Return the [x, y] coordinate for the center point of the cell that contains the specified text.  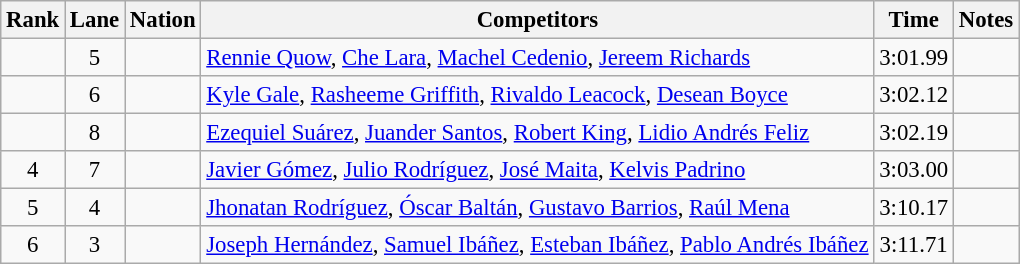
Ezequiel Suárez, Juander Santos, Robert King, Lidio Andrés Feliz [538, 133]
Time [914, 20]
Joseph Hernández, Samuel Ibáñez, Esteban Ibáñez, Pablo Andrés Ibáñez [538, 245]
Javier Gómez, Julio Rodríguez, José Maita, Kelvis Padrino [538, 170]
Nation [163, 20]
Rennie Quow, Che Lara, Machel Cedenio, Jereem Richards [538, 58]
Kyle Gale, Rasheeme Griffith, Rivaldo Leacock, Desean Boyce [538, 95]
3:02.19 [914, 133]
8 [95, 133]
Competitors [538, 20]
3 [95, 245]
7 [95, 170]
3:10.17 [914, 208]
Rank [33, 20]
3:01.99 [914, 58]
Notes [986, 20]
3:11.71 [914, 245]
3:02.12 [914, 95]
3:03.00 [914, 170]
Jhonatan Rodríguez, Óscar Baltán, Gustavo Barrios, Raúl Mena [538, 208]
Lane [95, 20]
